Find where the given text appears and provide that cell's center as (X, Y) coordinate. 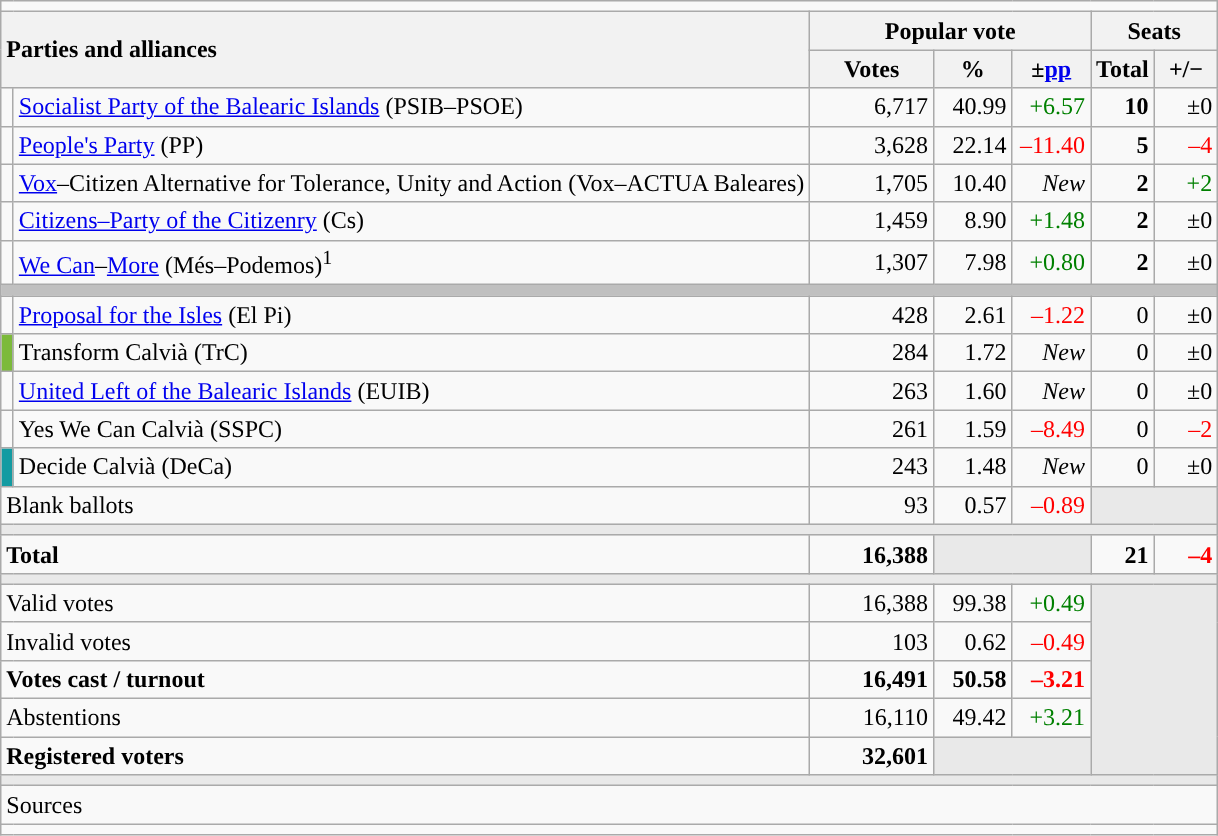
1.48 (972, 467)
Decide Calvià (DeCa) (412, 467)
–3.21 (1052, 679)
We Can–More (Més–Podemos)1 (412, 262)
Seats (1154, 31)
+0.80 (1052, 262)
1,705 (872, 183)
–2 (1186, 429)
Invalid votes (406, 641)
22.14 (972, 145)
Abstentions (406, 718)
103 (872, 641)
Socialist Party of the Balearic Islands (PSIB–PSOE) (412, 107)
United Left of the Balearic Islands (EUIB) (412, 391)
+2 (1186, 183)
1.60 (972, 391)
263 (872, 391)
428 (872, 315)
–8.49 (1052, 429)
+0.49 (1052, 603)
0.62 (972, 641)
40.99 (972, 107)
–11.40 (1052, 145)
3,628 (872, 145)
99.38 (972, 603)
+/− (1186, 69)
Yes We Can Calvià (SSPC) (412, 429)
1,307 (872, 262)
Popular vote (950, 31)
Proposal for the Isles (El Pi) (412, 315)
243 (872, 467)
+3.21 (1052, 718)
+6.57 (1052, 107)
Votes (872, 69)
People's Party (PP) (412, 145)
2.61 (972, 315)
10 (1123, 107)
16,110 (872, 718)
Vox–Citizen Alternative for Tolerance, Unity and Action (Vox–ACTUA Baleares) (412, 183)
Transform Calvià (TrC) (412, 353)
Votes cast / turnout (406, 679)
7.98 (972, 262)
93 (872, 505)
Registered voters (406, 756)
Sources (610, 805)
Valid votes (406, 603)
261 (872, 429)
6,717 (872, 107)
+1.48 (1052, 221)
Citizens–Party of the Citizenry (Cs) (412, 221)
–1.22 (1052, 315)
32,601 (872, 756)
49.42 (972, 718)
16,491 (872, 679)
% (972, 69)
–0.49 (1052, 641)
1,459 (872, 221)
5 (1123, 145)
1.72 (972, 353)
1.59 (972, 429)
Parties and alliances (406, 50)
±pp (1052, 69)
21 (1123, 554)
8.90 (972, 221)
50.58 (972, 679)
0.57 (972, 505)
–0.89 (1052, 505)
284 (872, 353)
10.40 (972, 183)
Blank ballots (406, 505)
